Return (x, y) of the center of cell containing provided text 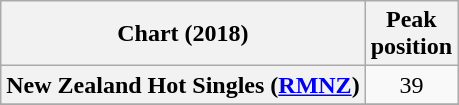
New Zealand Hot Singles (RMNZ) (183, 85)
Peak position (411, 34)
Chart (2018) (183, 34)
39 (411, 85)
